Identify which cell holds the provided text, then report its [X, Y] central coordinate. 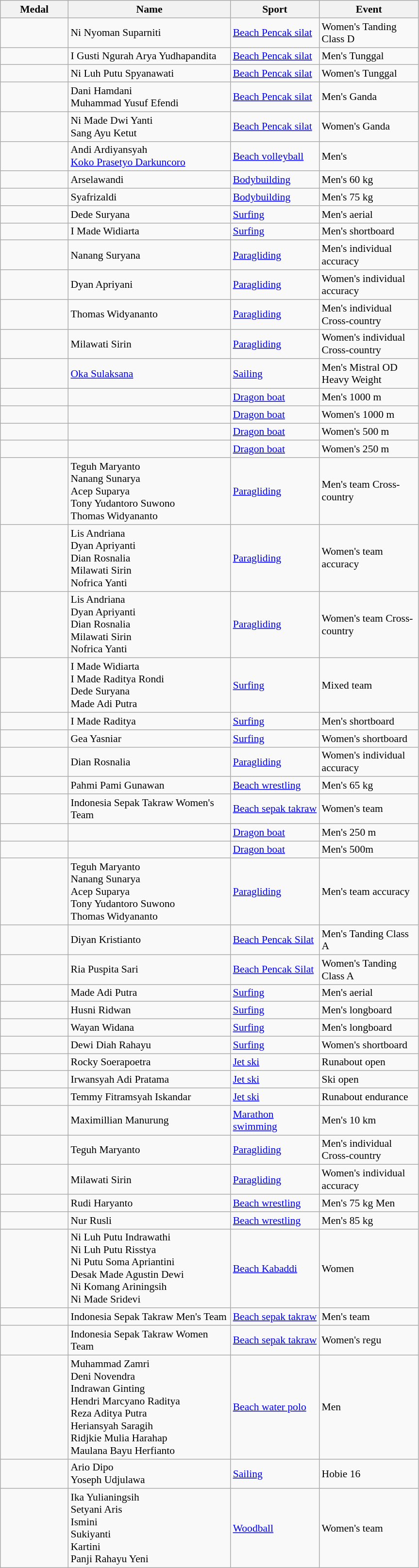
Ni Made Dwi YantiSang Ayu Ketut [149, 126]
Men's 1000 m [369, 397]
Women's Tunggal [369, 74]
Husni Ridwan [149, 1010]
Beach volleyball [275, 156]
Pahmi Pami Gunawan [149, 786]
Syafrizaldi [149, 197]
Beach water polo [275, 1407]
Dewi Diah Rahayu [149, 1045]
Oka Sulaksana [149, 374]
Men's 250 m [369, 832]
Ni Luh Putu IndrawathiNi Luh Putu Risstya Ni Putu Soma ApriantiniDesak Made Agustin DewiNi Komang AriningsihNi Made Sridevi [149, 1269]
Women's individual Cross-country [369, 344]
Runabout open [369, 1062]
Ario Dipo Yoseph Udjulawa [149, 1473]
Ria Puspita Sari [149, 970]
Mixed team [369, 685]
Men's 65 kg [369, 786]
Thomas Widyananto [149, 314]
Men [369, 1407]
Men's team [369, 1317]
Irwansyah Adi Pratama [149, 1080]
Ski open [369, 1080]
Indonesia Sepak Takraw Women's Team [149, 809]
Ni Luh Putu Spyanawati [149, 74]
Women's regu [369, 1340]
Women's Tanding Class A [369, 970]
Men's team accuracy [369, 892]
Women's team Cross-country [369, 625]
Arselawandi [149, 180]
Men's team Cross-country [369, 491]
Women's Ganda [369, 126]
Made Adi Putra [149, 993]
Rocky Soerapoetra [149, 1062]
Runabout endurance [369, 1097]
Andi ArdiyansyahKoko Prasetyo Darkuncoro [149, 156]
I Made Widiarta [149, 231]
Dede Suryana [149, 215]
Name [149, 9]
I Made Raditya [149, 721]
Woodball [275, 1529]
Men's Ganda [369, 97]
Beach Kabaddi [275, 1269]
I Made WidiartaI Made Raditya RondiDede SuryanaMade Adi Putra [149, 685]
Men's Tunggal [369, 56]
Men's Mistral OD Heavy Weight [369, 374]
Women's 250 m [369, 449]
Men's 85 kg [369, 1221]
Men's 75 kg Men [369, 1203]
Women's team accuracy [369, 558]
Diyan Kristianto [149, 940]
Teguh Maryanto [149, 1150]
Hobie 16 [369, 1473]
Dyan Apriyani [149, 284]
Wayan Widana [149, 1028]
Women's 500 m [369, 432]
Nanang Suryana [149, 255]
Dian Rosnalia [149, 762]
Women [369, 1269]
Ika YulianingsihSetyani ArisIsminiSukiyantiKartiniPanji Rahayu Yeni [149, 1529]
Maximillian Manurung [149, 1120]
Sport [275, 9]
Men's 500m [369, 850]
Ni Nyoman Suparniti [149, 33]
Men's 10 km [369, 1120]
Muhammad ZamriDeni NovendraIndrawan GintingHendri Marcyano RadityaReza Aditya PutraHeriansyah SaragihRidjkie Mulia HarahapMaulana Bayu Herfianto [149, 1407]
Rudi Haryanto [149, 1203]
Gea Yasniar [149, 739]
Men's 60 kg [369, 180]
Men's 75 kg [369, 197]
Dani HamdaniMuhammad Yusuf Efendi [149, 97]
Nur Rusli [149, 1221]
Indonesia Sepak Takraw Women Team [149, 1340]
Men's [369, 156]
I Gusti Ngurah Arya Yudhapandita [149, 56]
Temmy Fitramsyah Iskandar [149, 1097]
Medal [34, 9]
Event [369, 9]
Women's 1000 m [369, 414]
Men's individual accuracy [369, 255]
Women's Tanding Class D [369, 33]
Marathon swimming [275, 1120]
Indonesia Sepak Takraw Men's Team [149, 1317]
Men's Tanding Class A [369, 940]
